From the cell containing the given text, extract its center point as (X, Y) coordinate. 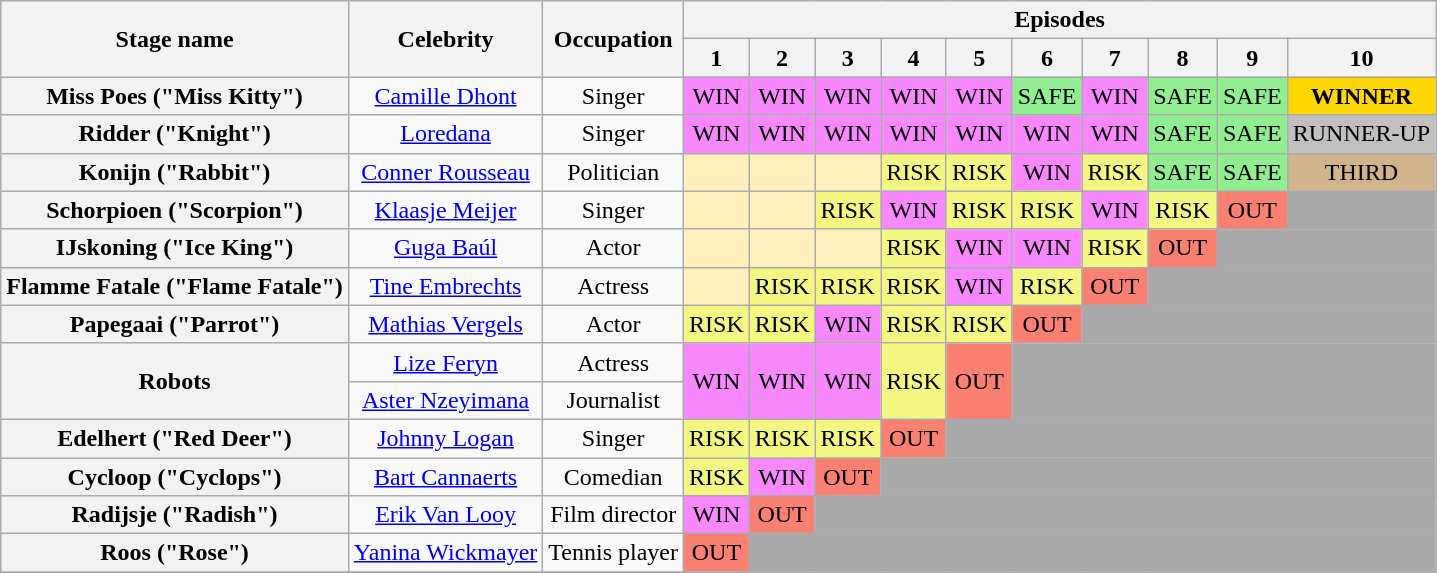
Tennis player (614, 553)
WINNER (1361, 96)
Klaasje Meijer (446, 210)
Konijn ("Rabbit") (175, 172)
3 (848, 58)
Robots (175, 381)
Yanina Wickmayer (446, 553)
Episodes (1060, 20)
Journalist (614, 400)
Aster Nzeyimana (446, 400)
IJskoning ("Ice King") (175, 248)
Politician (614, 172)
9 (1252, 58)
Occupation (614, 39)
4 (914, 58)
Stage name (175, 39)
Lize Feryn (446, 362)
Edelhert ("Red Deer") (175, 438)
Cycloop ("Cyclops") (175, 477)
Camille Dhont (446, 96)
6 (1047, 58)
Radijsje ("Radish") (175, 515)
RUNNER-UP (1361, 134)
Flamme Fatale ("Flame Fatale") (175, 286)
5 (979, 58)
Johnny Logan (446, 438)
Erik Van Looy (446, 515)
Film director (614, 515)
2 (782, 58)
Guga Baúl (446, 248)
Comedian (614, 477)
THIRD (1361, 172)
7 (1115, 58)
Ridder ("Knight") (175, 134)
Mathias Vergels (446, 324)
Schorpioen ("Scorpion") (175, 210)
Tine Embrechts (446, 286)
Celebrity (446, 39)
Miss Poes ("Miss Kitty") (175, 96)
Conner Rousseau (446, 172)
1 (717, 58)
Roos ("Rose") (175, 553)
Papegaai ("Parrot") (175, 324)
10 (1361, 58)
8 (1183, 58)
Bart Cannaerts (446, 477)
Loredana (446, 134)
